From the cell containing the given text, extract its center point as [X, Y] coordinate. 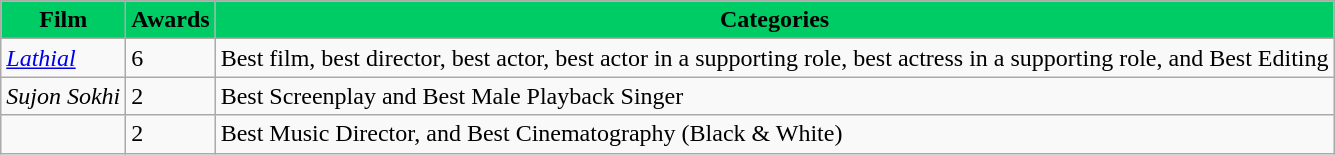
6 [170, 58]
Awards [170, 20]
Best film, best director, best actor, best actor in a supporting role, best actress in a supporting role, and Best Editing [774, 58]
Film [64, 20]
Categories [774, 20]
Best Music Director, and Best Cinematography (Black & White) [774, 134]
Best Screenplay and Best Male Playback Singer [774, 96]
Sujon Sokhi [64, 96]
Lathial [64, 58]
